Capture the cell that displays the provided text and extract its [X, Y] central coordinate. 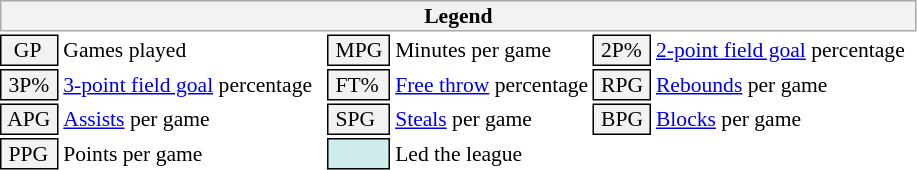
Led the league [492, 154]
2-point field goal percentage [785, 50]
Free throw percentage [492, 85]
Steals per game [492, 120]
3-point field goal percentage [193, 85]
SPG [359, 120]
3P% [30, 85]
BPG [622, 120]
MPG [359, 50]
GP [30, 50]
PPG [30, 154]
APG [30, 120]
FT% [359, 85]
Games played [193, 50]
Legend [458, 16]
Rebounds per game [785, 85]
RPG [622, 85]
Assists per game [193, 120]
Blocks per game [785, 120]
Points per game [193, 154]
2P% [622, 50]
Minutes per game [492, 50]
